Return [x, y] of the center of cell containing provided text 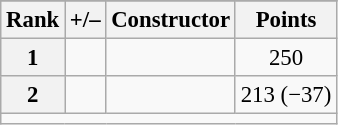
+/– [86, 20]
Constructor [171, 20]
Points [286, 20]
Rank [33, 20]
250 [286, 58]
213 (−37) [286, 95]
1 [33, 58]
2 [33, 95]
